Pinpoint the cell where the given text exists, returning its (x, y) midpoint coordinate. 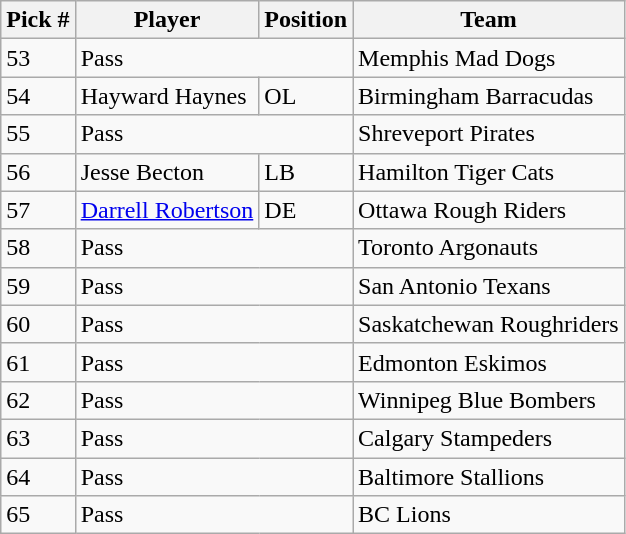
Hayward Haynes (167, 96)
Shreveport Pirates (489, 134)
57 (38, 210)
60 (38, 324)
59 (38, 286)
Jesse Becton (167, 172)
65 (38, 515)
Player (167, 20)
55 (38, 134)
64 (38, 477)
53 (38, 58)
Hamilton Tiger Cats (489, 172)
54 (38, 96)
Team (489, 20)
56 (38, 172)
63 (38, 438)
Baltimore Stallions (489, 477)
Saskatchewan Roughriders (489, 324)
BC Lions (489, 515)
LB (306, 172)
San Antonio Texans (489, 286)
Position (306, 20)
Toronto Argonauts (489, 248)
DE (306, 210)
Darrell Robertson (167, 210)
62 (38, 400)
Edmonton Eskimos (489, 362)
58 (38, 248)
Winnipeg Blue Bombers (489, 400)
Pick # (38, 20)
Birmingham Barracudas (489, 96)
61 (38, 362)
Calgary Stampeders (489, 438)
Ottawa Rough Riders (489, 210)
OL (306, 96)
Memphis Mad Dogs (489, 58)
